Search for the cell housing the specified text and yield its (x, y) center coordinate. 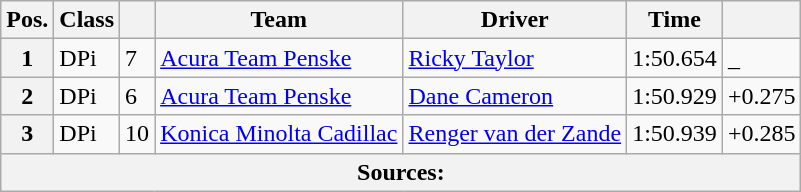
Driver (515, 20)
3 (28, 134)
1:50.654 (675, 58)
Konica Minolta Cadillac (279, 134)
Sources: (401, 172)
1 (28, 58)
Dane Cameron (515, 96)
Ricky Taylor (515, 58)
Class (87, 20)
2 (28, 96)
+0.285 (762, 134)
10 (138, 134)
_ (762, 58)
Renger van der Zande (515, 134)
Team (279, 20)
Time (675, 20)
7 (138, 58)
Pos. (28, 20)
1:50.939 (675, 134)
1:50.929 (675, 96)
6 (138, 96)
+0.275 (762, 96)
